Search for the cell housing the specified text and yield its (x, y) center coordinate. 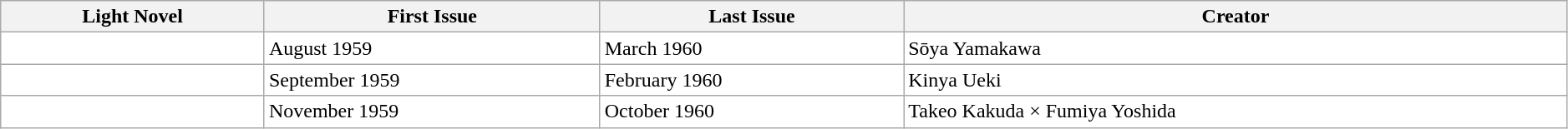
Light Novel (133, 17)
Takeo Kakuda × Fumiya Yoshida (1236, 112)
November 1959 (432, 112)
February 1960 (752, 80)
September 1959 (432, 80)
Creator (1236, 17)
First Issue (432, 17)
Sōya Yamakawa (1236, 48)
Last Issue (752, 17)
Kinya Ueki (1236, 80)
October 1960 (752, 112)
March 1960 (752, 48)
August 1959 (432, 48)
